Scan for the cell matching the given text and deliver its [X, Y] coordinate at center. 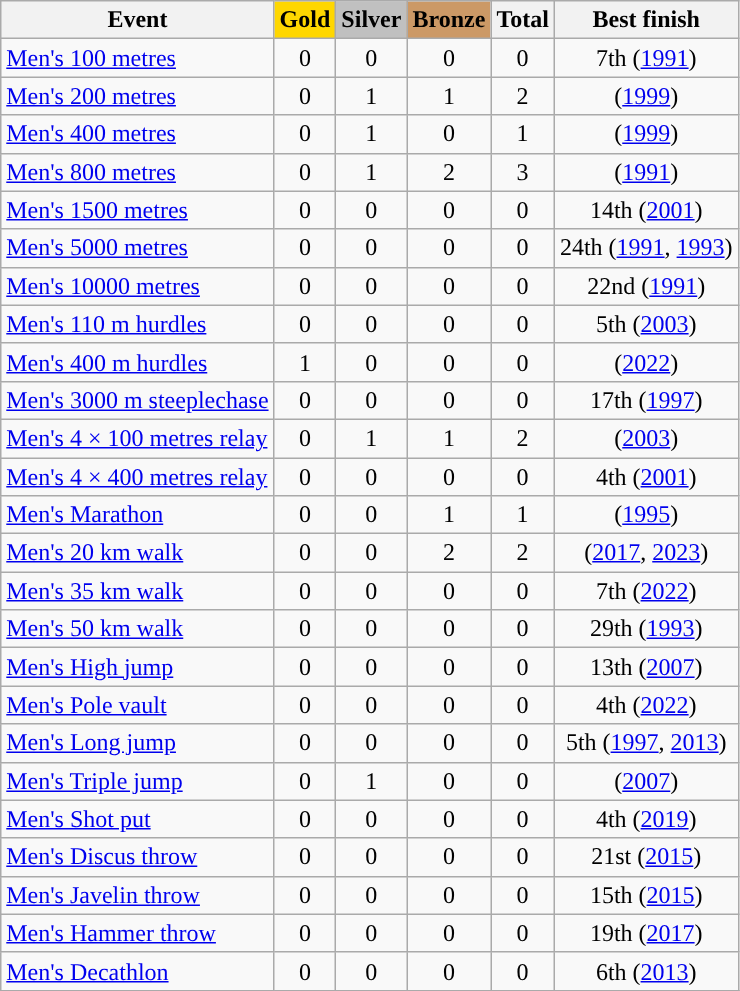
Men's 5000 metres [138, 248]
Men's 50 km walk [138, 629]
Men's 35 km walk [138, 591]
Men's 400 m hurdles [138, 362]
7th (2022) [646, 591]
17th (1997) [646, 400]
(1991) [646, 172]
6th (2013) [646, 971]
Best finish [646, 20]
Men's Discus throw [138, 857]
Men's 10000 metres [138, 286]
Men's 100 metres [138, 58]
14th (2001) [646, 210]
4th (2022) [646, 705]
Men's 20 km walk [138, 553]
Men's 3000 m steeplechase [138, 400]
29th (1993) [646, 629]
3 [523, 172]
Men's Marathon [138, 515]
Men's 110 m hurdles [138, 324]
19th (2017) [646, 933]
4th (2019) [646, 819]
Men's Hammer throw [138, 933]
Silver [372, 20]
(2003) [646, 438]
Men's Triple jump [138, 781]
Men's Long jump [138, 743]
Men's 200 metres [138, 96]
4th (2001) [646, 477]
Men's Javelin throw [138, 895]
Gold [305, 20]
Men's Pole vault [138, 705]
Men's High jump [138, 667]
5th (2003) [646, 324]
13th (2007) [646, 667]
Men's 4 × 400 metres relay [138, 477]
Men's Decathlon [138, 971]
Men's 800 metres [138, 172]
15th (2015) [646, 895]
Men's 400 metres [138, 134]
24th (1991, 1993) [646, 248]
Event [138, 20]
(1995) [646, 515]
(2022) [646, 362]
(2017, 2023) [646, 553]
Total [523, 20]
21st (2015) [646, 857]
7th (1991) [646, 58]
Men's 1500 metres [138, 210]
Bronze [449, 20]
Men's Shot put [138, 819]
22nd (1991) [646, 286]
Men's 4 × 100 metres relay [138, 438]
5th (1997, 2013) [646, 743]
(2007) [646, 781]
